Pinpoint the cell where the given text exists, returning its [x, y] midpoint coordinate. 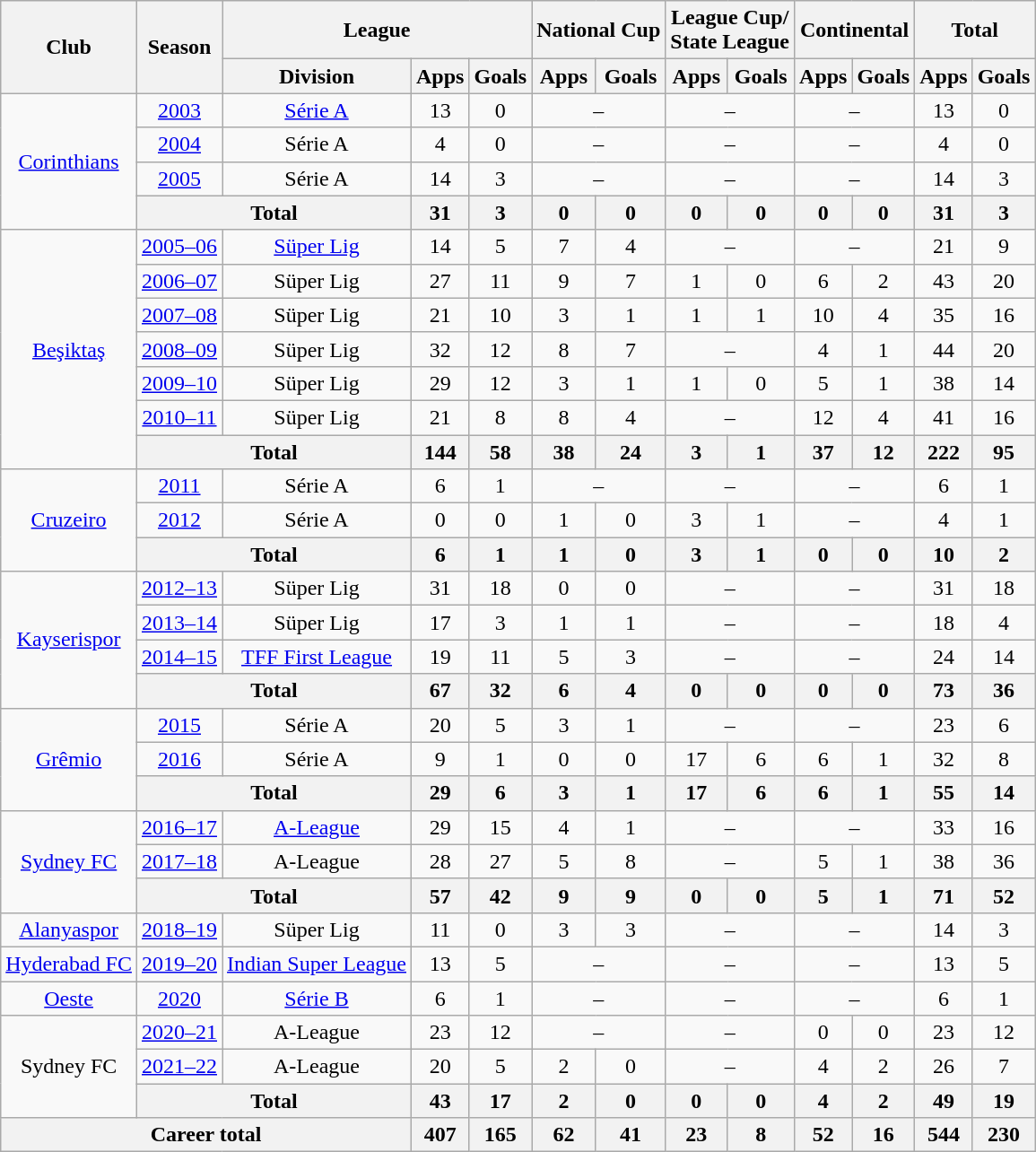
2009–10 [179, 383]
Cruzeiro [69, 520]
407 [440, 1135]
2018–19 [179, 929]
58 [501, 451]
Grêmio [69, 759]
44 [944, 349]
TFF First League [318, 657]
544 [944, 1135]
42 [501, 895]
165 [501, 1135]
2017–18 [179, 861]
2016 [179, 759]
2014–15 [179, 657]
2020–21 [179, 1033]
2004 [179, 144]
League [377, 31]
222 [944, 451]
62 [564, 1135]
Hyderabad FC [69, 964]
2006–07 [179, 281]
2021–22 [179, 1067]
Division [318, 76]
2012 [179, 520]
2013–14 [179, 623]
230 [1004, 1135]
2005 [179, 179]
144 [440, 451]
57 [440, 895]
15 [501, 827]
2011 [179, 486]
2015 [179, 725]
71 [944, 895]
2005–06 [179, 247]
2003 [179, 110]
Season [179, 47]
Série B [318, 999]
2019–20 [179, 964]
Club [69, 47]
35 [944, 315]
National Cup [599, 31]
2012–13 [179, 589]
2010–11 [179, 417]
Alanyaspor [69, 929]
2008–09 [179, 349]
Career total [206, 1135]
Indian Super League [318, 964]
Oeste [69, 999]
2016–17 [179, 827]
55 [944, 793]
49 [944, 1101]
2007–08 [179, 315]
Beşiktaş [69, 349]
Corinthians [69, 161]
73 [944, 691]
League Cup/State League [730, 31]
37 [823, 451]
67 [440, 691]
33 [944, 827]
Continental [855, 31]
28 [440, 861]
95 [1004, 451]
26 [944, 1067]
2020 [179, 999]
Kayserispor [69, 640]
